Output the [X, Y] coordinate of the center of the cell containing the given text.  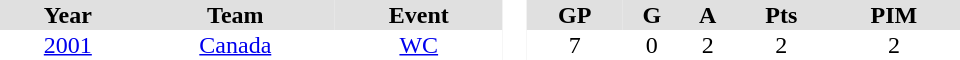
0 [652, 45]
A [708, 15]
G [652, 15]
Canada [236, 45]
7 [574, 45]
Year [68, 15]
PIM [894, 15]
Pts [782, 15]
Team [236, 15]
WC [419, 45]
2001 [68, 45]
Event [419, 15]
GP [574, 15]
